Identify which cell holds the provided text, then report its [X, Y] central coordinate. 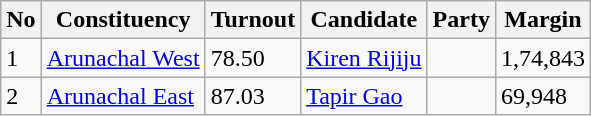
1 [21, 58]
69,948 [542, 96]
1,74,843 [542, 58]
Arunachal West [123, 58]
Turnout [253, 20]
Arunachal East [123, 96]
2 [21, 96]
Constituency [123, 20]
87.03 [253, 96]
Party [461, 20]
Tapir Gao [364, 96]
Kiren Rijiju [364, 58]
78.50 [253, 58]
No [21, 20]
Margin [542, 20]
Candidate [364, 20]
